Search for the cell housing the specified text and yield its [x, y] center coordinate. 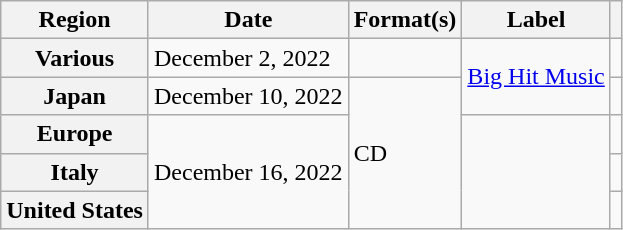
United States [75, 210]
Label [536, 20]
Europe [75, 134]
Format(s) [405, 20]
Region [75, 20]
CD [405, 153]
December 2, 2022 [248, 58]
Japan [75, 96]
December 10, 2022 [248, 96]
December 16, 2022 [248, 172]
Italy [75, 172]
Date [248, 20]
Big Hit Music [536, 77]
Various [75, 58]
